Return the (x, y) coordinate for the center point of the cell that contains the specified text.  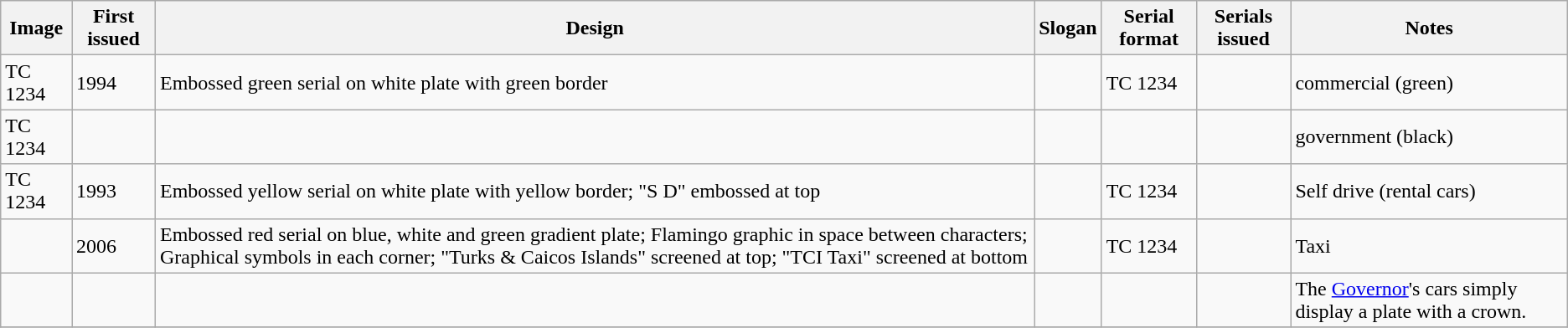
2006 (114, 246)
1994 (114, 82)
First issued (114, 28)
Notes (1429, 28)
The Governor's cars simply display a plate with a crown. (1429, 300)
Embossed green serial on white plate with green border (595, 82)
Serial format (1149, 28)
Design (595, 28)
commercial (green) (1429, 82)
Image (37, 28)
1993 (114, 191)
Embossed yellow serial on white plate with yellow border; "S D" embossed at top (595, 191)
Self drive (rental cars) (1429, 191)
Taxi (1429, 246)
Slogan (1068, 28)
Serials issued (1243, 28)
government (black) (1429, 137)
